Identify which cell holds the provided text, then report its [x, y] central coordinate. 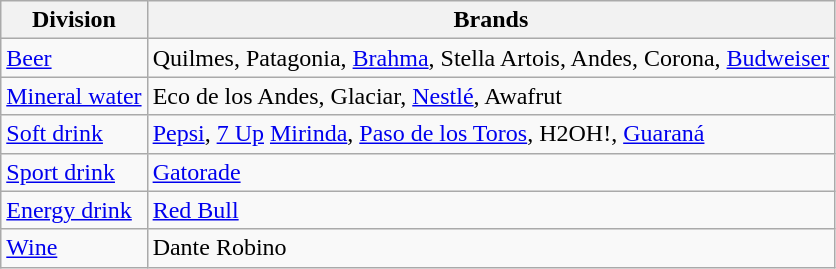
Division [74, 20]
Soft drink [74, 134]
Sport drink [74, 172]
Gatorade [491, 172]
Wine [74, 248]
Eco de los Andes, Glaciar, Nestlé, Awafrut [491, 96]
Beer [74, 58]
Pepsi, 7 Up Mirinda, Paso de los Toros, H2OH!, Guaraná [491, 134]
Quilmes, Patagonia, Brahma, Stella Artois, Andes, Corona, Budweiser [491, 58]
Red Bull [491, 210]
Dante Robino [491, 248]
Brands [491, 20]
Energy drink [74, 210]
Mineral water [74, 96]
